Find where the given text appears and provide that cell's center as [X, Y] coordinate. 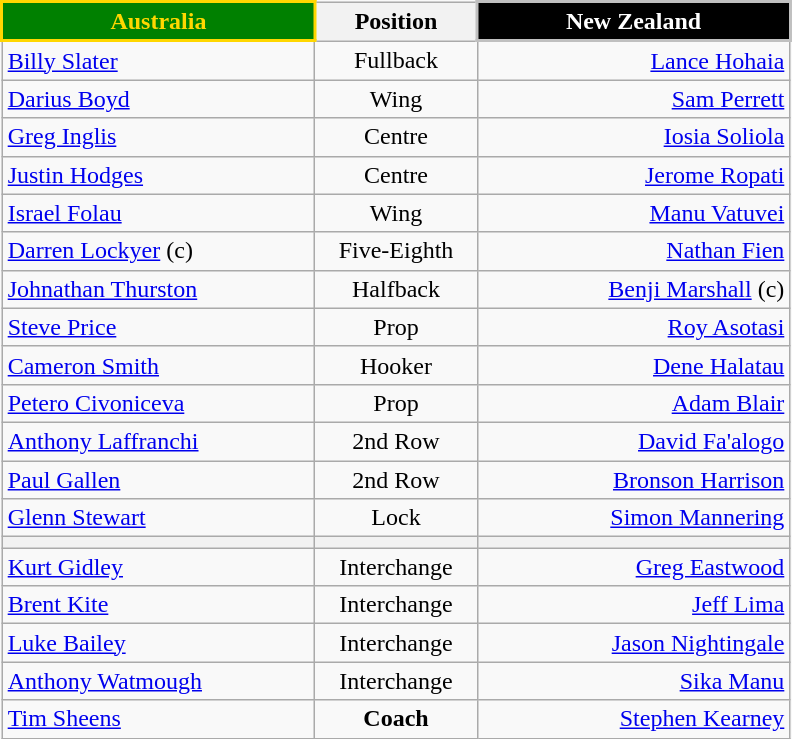
Stephen Kearney [634, 719]
Petero Civoniceva [158, 403]
Cameron Smith [158, 365]
Roy Asotasi [634, 327]
Simon Mannering [634, 518]
Israel Folau [158, 213]
Darius Boyd [158, 99]
Adam Blair [634, 403]
Halfback [396, 289]
Manu Vatuvei [634, 213]
Jerome Ropati [634, 175]
Darren Lockyer (c) [158, 251]
New Zealand [634, 22]
Fullback [396, 60]
Hooker [396, 365]
Dene Halatau [634, 365]
Justin Hodges [158, 175]
Tim Sheens [158, 719]
Paul Gallen [158, 479]
Greg Inglis [158, 137]
Position [396, 22]
Glenn Stewart [158, 518]
Bronson Harrison [634, 479]
Anthony Laffranchi [158, 441]
Jason Nightingale [634, 643]
Coach [396, 719]
Steve Price [158, 327]
Anthony Watmough [158, 681]
Luke Bailey [158, 643]
Nathan Fien [634, 251]
Billy Slater [158, 60]
Greg Eastwood [634, 567]
Kurt Gidley [158, 567]
Lance Hohaia [634, 60]
David Fa'alogo [634, 441]
Jeff Lima [634, 605]
Sam Perrett [634, 99]
Australia [158, 22]
Iosia Soliola [634, 137]
Lock [396, 518]
Five-Eighth [396, 251]
Sika Manu [634, 681]
Brent Kite [158, 605]
Johnathan Thurston [158, 289]
Benji Marshall (c) [634, 289]
